Provide the (X, Y) coordinate of the cell's center where the given text is located.  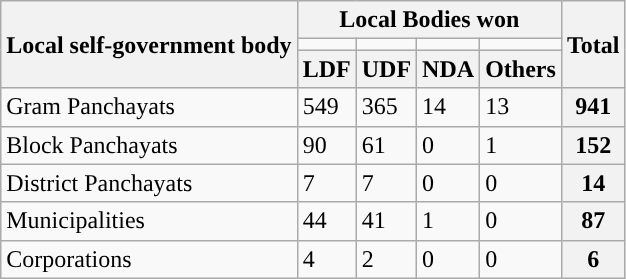
Local self-government body (149, 44)
61 (386, 145)
LDF (326, 69)
Block Panchayats (149, 145)
2 (386, 259)
44 (326, 221)
90 (326, 145)
Others (521, 69)
Local Bodies won (429, 20)
4 (326, 259)
365 (386, 107)
152 (593, 145)
Municipalities (149, 221)
41 (386, 221)
549 (326, 107)
13 (521, 107)
UDF (386, 69)
Total (593, 44)
87 (593, 221)
Corporations (149, 259)
6 (593, 259)
NDA (448, 69)
941 (593, 107)
District Panchayats (149, 183)
Gram Panchayats (149, 107)
